Output the (X, Y) coordinate of the center of the cell containing the given text.  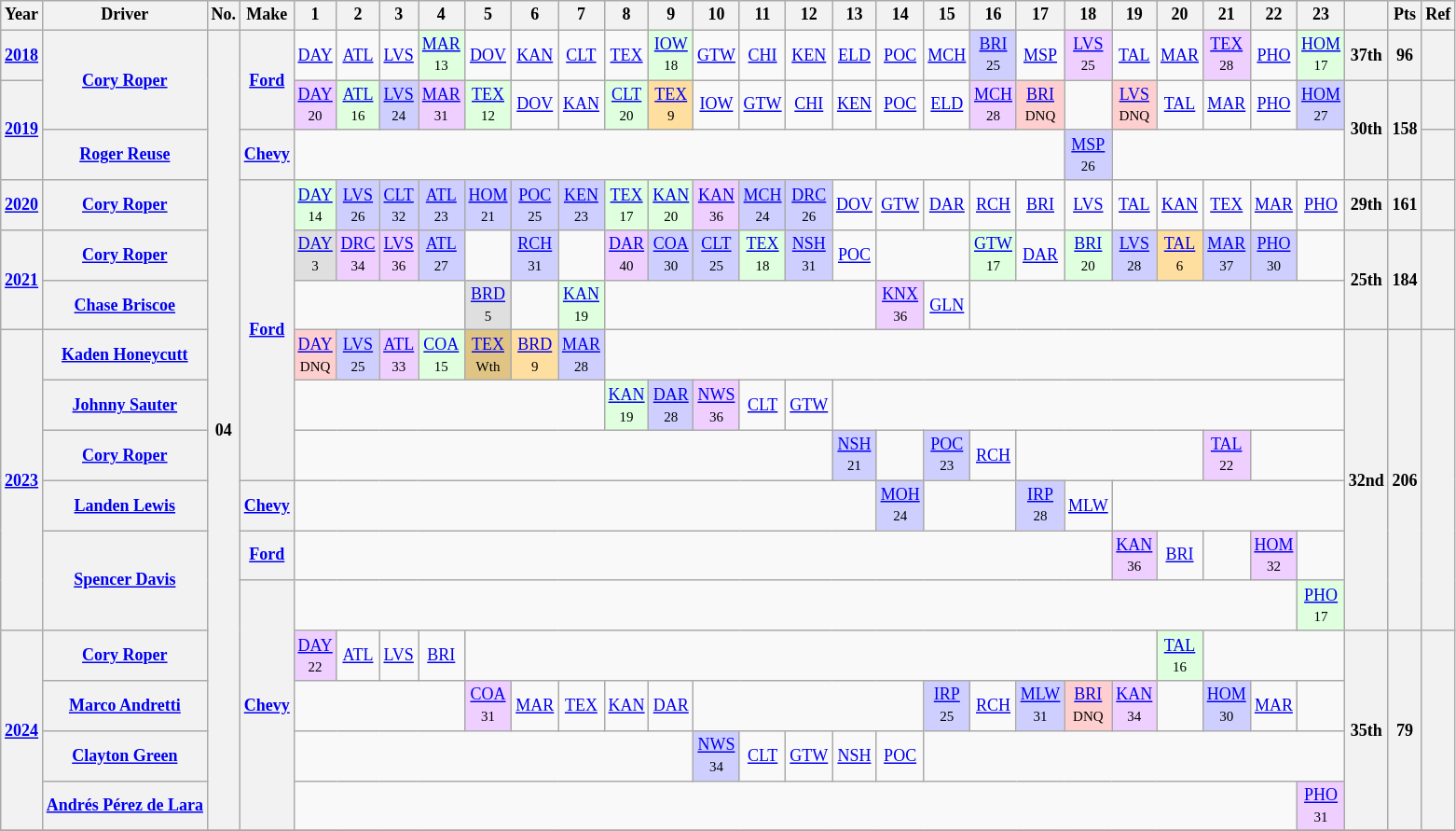
DAY20 (315, 105)
MAR13 (441, 55)
Pts (1405, 15)
161 (1405, 205)
Kaden Honeycutt (125, 355)
21 (1227, 15)
IRP25 (947, 706)
37th (1367, 55)
25th (1367, 280)
COA30 (671, 256)
Ref (1438, 15)
GLN (947, 305)
15 (947, 15)
Andrés Pérez de Lara (125, 806)
13 (855, 15)
COA31 (488, 706)
5 (488, 15)
NWS34 (717, 755)
IRP28 (1040, 506)
DAYDNQ (315, 355)
ATL33 (399, 355)
32nd (1367, 480)
GTW17 (994, 256)
30th (1367, 131)
8 (626, 15)
Marco Andretti (125, 706)
LVSDNQ (1134, 105)
19 (1134, 15)
DAY (315, 55)
158 (1405, 131)
TAL16 (1180, 656)
2020 (22, 205)
CLT20 (626, 105)
LVS24 (399, 105)
2021 (22, 280)
6 (535, 15)
MLW31 (1040, 706)
DRC34 (358, 256)
184 (1405, 280)
Landen Lewis (125, 506)
KEN23 (582, 205)
TAL22 (1227, 455)
12 (809, 15)
CLT25 (717, 256)
NSH (855, 755)
TEX17 (626, 205)
2018 (22, 55)
35th (1367, 731)
20 (1180, 15)
3 (399, 15)
MCH (947, 55)
MAR37 (1227, 256)
PHO30 (1273, 256)
MSP (1040, 55)
DRC26 (809, 205)
IOW18 (671, 55)
Clayton Green (125, 755)
HOM32 (1273, 556)
MLW (1089, 506)
ATL27 (441, 256)
Spencer Davis (125, 580)
ATL23 (441, 205)
MCH28 (994, 105)
DAR28 (671, 406)
17 (1040, 15)
Make (267, 15)
DAY3 (315, 256)
2024 (22, 731)
MAR31 (441, 105)
PHO17 (1322, 605)
14 (900, 15)
MSP26 (1089, 155)
COA15 (441, 355)
POC25 (535, 205)
HOM27 (1322, 105)
22 (1273, 15)
Johnny Sauter (125, 406)
CLT32 (399, 205)
Roger Reuse (125, 155)
HOM30 (1227, 706)
Year (22, 15)
04 (224, 431)
KAN20 (671, 205)
DAY14 (315, 205)
NWS36 (717, 406)
11 (762, 15)
18 (1089, 15)
LVS28 (1134, 256)
LVS26 (358, 205)
BRD5 (488, 305)
NSH21 (855, 455)
29th (1367, 205)
BRI20 (1089, 256)
TAL6 (1180, 256)
ATL16 (358, 105)
2 (358, 15)
BRI25 (994, 55)
HOM21 (488, 205)
TEX9 (671, 105)
MOH24 (900, 506)
NSH31 (809, 256)
PHO31 (1322, 806)
Driver (125, 15)
HOM17 (1322, 55)
KAN34 (1134, 706)
23 (1322, 15)
No. (224, 15)
9 (671, 15)
TEX28 (1227, 55)
4 (441, 15)
79 (1405, 731)
LVS36 (399, 256)
206 (1405, 480)
7 (582, 15)
KNX36 (900, 305)
10 (717, 15)
POC23 (947, 455)
1 (315, 15)
Chase Briscoe (125, 305)
16 (994, 15)
TEX18 (762, 256)
96 (1405, 55)
DAY22 (315, 656)
RCH31 (535, 256)
2019 (22, 131)
TEX12 (488, 105)
2023 (22, 480)
DAR40 (626, 256)
MCH24 (762, 205)
BRD9 (535, 355)
MAR28 (582, 355)
TEXWth (488, 355)
IOW (717, 105)
